Locate the cell with the specified text and output its (x, y) center coordinate. 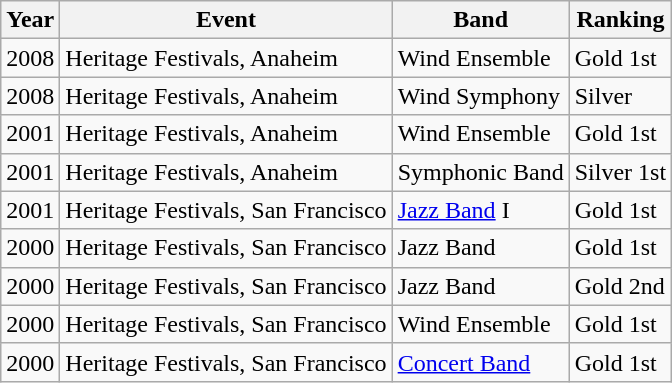
Silver 1st (620, 172)
Band (480, 20)
Event (226, 20)
Gold 2nd (620, 286)
Concert Band (480, 362)
Year (30, 20)
Wind Symphony (480, 96)
Silver (620, 96)
Symphonic Band (480, 172)
Jazz Band I (480, 210)
Ranking (620, 20)
